Locate the cell with the specified text and output its [X, Y] center coordinate. 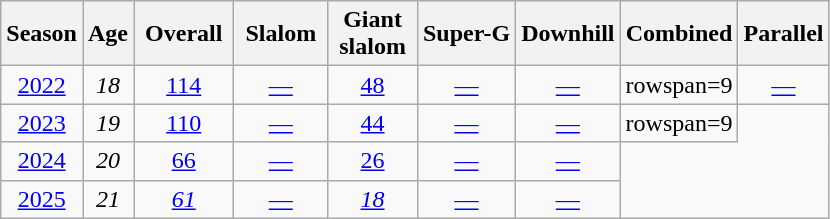
110 [184, 123]
Slalom [281, 34]
114 [184, 85]
19 [108, 123]
Season [42, 34]
Overall [184, 34]
Downhill [568, 34]
26 [373, 161]
2024 [42, 161]
44 [373, 123]
20 [108, 161]
2025 [42, 199]
2022 [42, 85]
21 [108, 199]
61 [184, 199]
2023 [42, 123]
Super-G [466, 34]
Age [108, 34]
Giant slalom [373, 34]
Parallel [784, 34]
Combined [679, 34]
66 [184, 161]
48 [373, 85]
